Capture the cell that displays the provided text and extract its [X, Y] central coordinate. 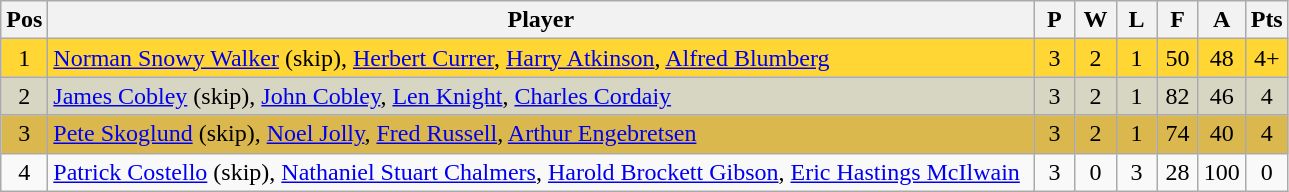
100 [1222, 172]
82 [1178, 96]
W [1096, 20]
Patrick Costello (skip), Nathaniel Stuart Chalmers, Harold Brockett Gibson, Eric Hastings McIlwain [541, 172]
P [1054, 20]
L [1136, 20]
46 [1222, 96]
4+ [1266, 58]
James Cobley (skip), John Cobley, Len Knight, Charles Cordaiy [541, 96]
28 [1178, 172]
Player [541, 20]
A [1222, 20]
40 [1222, 134]
F [1178, 20]
Pts [1266, 20]
Pete Skoglund (skip), Noel Jolly, Fred Russell, Arthur Engebretsen [541, 134]
50 [1178, 58]
74 [1178, 134]
Norman Snowy Walker (skip), Herbert Currer, Harry Atkinson, Alfred Blumberg [541, 58]
48 [1222, 58]
Pos [24, 20]
